Extract the [X, Y] coordinate from the center of the cell holding the provided text.  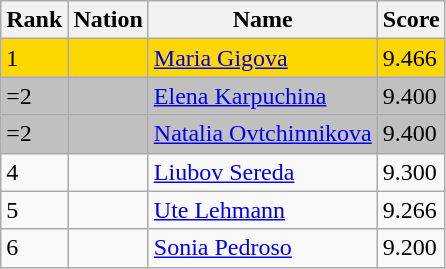
Score [411, 20]
9.266 [411, 210]
Elena Karpuchina [262, 96]
Sonia Pedroso [262, 248]
9.466 [411, 58]
Rank [34, 20]
Name [262, 20]
Ute Lehmann [262, 210]
Natalia Ovtchinnikova [262, 134]
4 [34, 172]
Nation [108, 20]
1 [34, 58]
Liubov Sereda [262, 172]
6 [34, 248]
9.300 [411, 172]
Maria Gigova [262, 58]
9.200 [411, 248]
5 [34, 210]
